Return (x, y) of the center of cell containing provided text 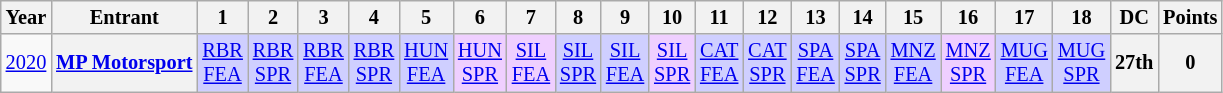
14 (863, 17)
9 (625, 17)
18 (1082, 17)
MUGSPR (1082, 63)
MNZFEA (914, 63)
DC (1134, 17)
15 (914, 17)
4 (374, 17)
HUNSPR (480, 63)
3 (323, 17)
MNZSPR (968, 63)
SPAFEA (815, 63)
1 (222, 17)
CATFEA (719, 63)
SPASPR (863, 63)
Points (1190, 17)
Entrant (124, 17)
2020 (26, 63)
HUNFEA (426, 63)
17 (1024, 17)
Year (26, 17)
7 (531, 17)
13 (815, 17)
2 (273, 17)
MP Motorsport (124, 63)
10 (672, 17)
8 (578, 17)
MUGFEA (1024, 63)
12 (767, 17)
16 (968, 17)
6 (480, 17)
CATSPR (767, 63)
5 (426, 17)
0 (1190, 63)
27th (1134, 63)
11 (719, 17)
